Scan for the cell matching the given text and deliver its [X, Y] coordinate at center. 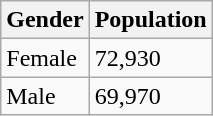
Male [45, 96]
69,970 [150, 96]
Female [45, 58]
72,930 [150, 58]
Gender [45, 20]
Population [150, 20]
